Find where the given text appears and provide that cell's center as (x, y) coordinate. 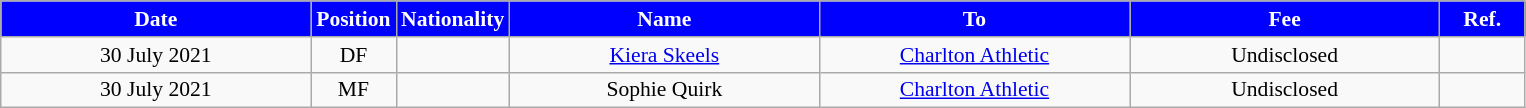
Fee (1285, 19)
Date (156, 19)
Kiera Skeels (664, 55)
Ref. (1482, 19)
Nationality (452, 19)
DF (354, 55)
Position (354, 19)
To (974, 19)
Name (664, 19)
MF (354, 90)
Sophie Quirk (664, 90)
